Provide the [x, y] coordinate of the cell's center where the given text is located.  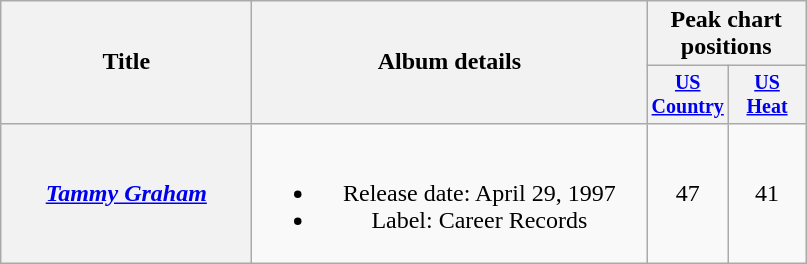
41 [768, 193]
Release date: April 29, 1997Label: Career Records [450, 193]
Tammy Graham [126, 193]
Title [126, 62]
US Heat [768, 94]
Peak chartpositions [726, 34]
Album details [450, 62]
US Country [688, 94]
47 [688, 193]
